Search for the cell housing the specified text and yield its [x, y] center coordinate. 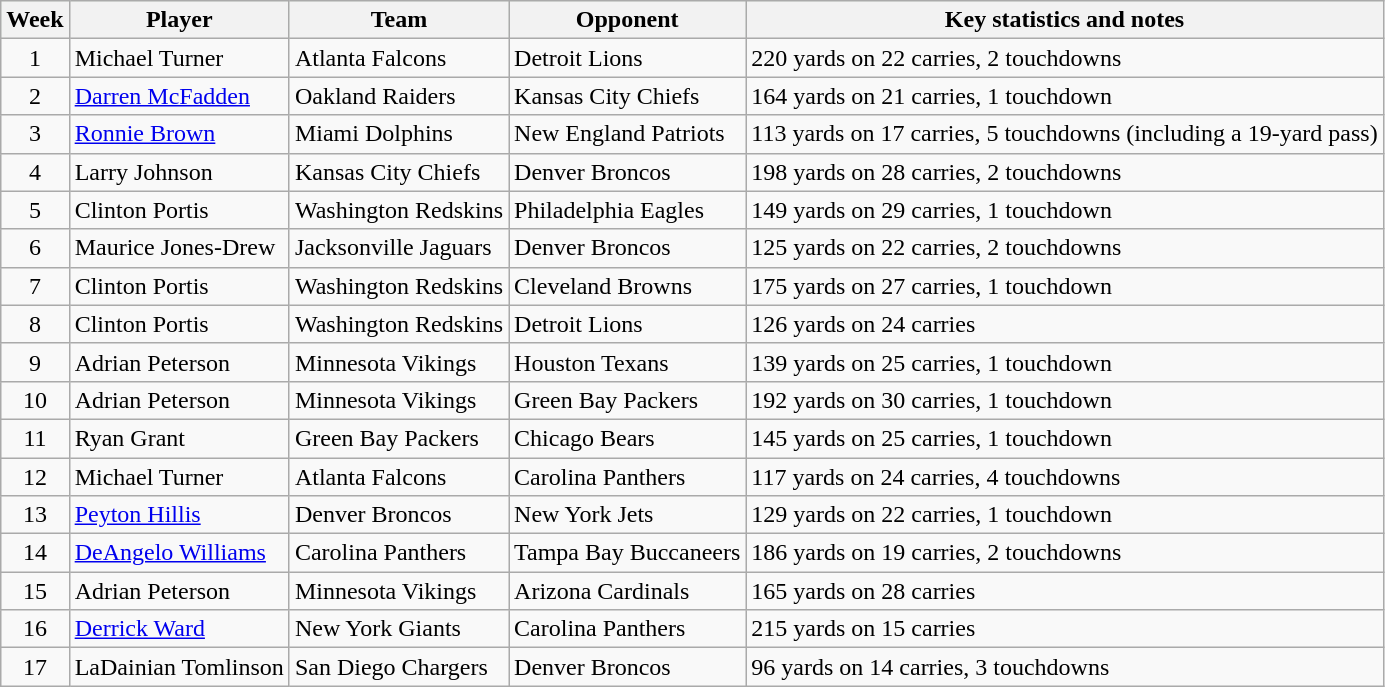
Player [179, 20]
129 yards on 22 carries, 1 touchdown [1064, 515]
16 [35, 629]
2 [35, 96]
Chicago Bears [628, 438]
Week [35, 20]
Houston Texans [628, 362]
175 yards on 27 carries, 1 touchdown [1064, 286]
139 yards on 25 carries, 1 touchdown [1064, 362]
8 [35, 324]
165 yards on 28 carries [1064, 591]
164 yards on 21 carries, 1 touchdown [1064, 96]
220 yards on 22 carries, 2 touchdowns [1064, 58]
15 [35, 591]
1 [35, 58]
New York Giants [398, 629]
Larry Johnson [179, 172]
149 yards on 29 carries, 1 touchdown [1064, 210]
113 yards on 17 carries, 5 touchdowns (including a 19-yard pass) [1064, 134]
198 yards on 28 carries, 2 touchdowns [1064, 172]
13 [35, 515]
4 [35, 172]
Key statistics and notes [1064, 20]
6 [35, 248]
145 yards on 25 carries, 1 touchdown [1064, 438]
Opponent [628, 20]
Philadelphia Eagles [628, 210]
Jacksonville Jaguars [398, 248]
96 yards on 14 carries, 3 touchdowns [1064, 667]
DeAngelo Williams [179, 553]
12 [35, 477]
Peyton Hillis [179, 515]
117 yards on 24 carries, 4 touchdowns [1064, 477]
9 [35, 362]
Oakland Raiders [398, 96]
Arizona Cardinals [628, 591]
Darren McFadden [179, 96]
Tampa Bay Buccaneers [628, 553]
Derrick Ward [179, 629]
New England Patriots [628, 134]
14 [35, 553]
San Diego Chargers [398, 667]
Cleveland Browns [628, 286]
Ronnie Brown [179, 134]
7 [35, 286]
17 [35, 667]
5 [35, 210]
Ryan Grant [179, 438]
192 yards on 30 carries, 1 touchdown [1064, 400]
Miami Dolphins [398, 134]
Team [398, 20]
Maurice Jones-Drew [179, 248]
125 yards on 22 carries, 2 touchdowns [1064, 248]
11 [35, 438]
186 yards on 19 carries, 2 touchdowns [1064, 553]
LaDainian Tomlinson [179, 667]
3 [35, 134]
215 yards on 15 carries [1064, 629]
New York Jets [628, 515]
126 yards on 24 carries [1064, 324]
10 [35, 400]
